For the text-containing cell, return its midpoint in (x, y) coordinate format. 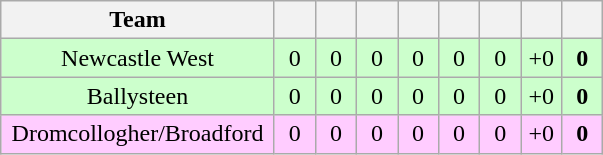
Newcastle West (138, 58)
Team (138, 20)
Dromcollogher/Broadford (138, 134)
Ballysteen (138, 96)
